Extract the [x, y] coordinate from the center of the cell holding the provided text.  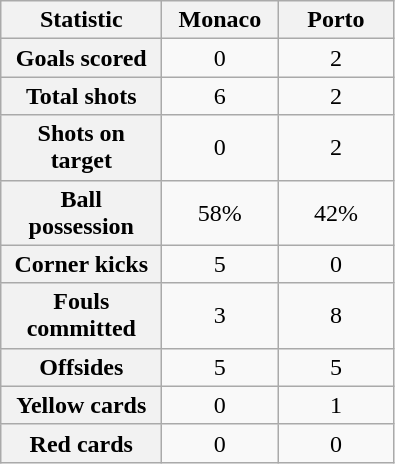
Red cards [82, 443]
3 [220, 316]
Porto [336, 20]
Monaco [220, 20]
Ball possession [82, 212]
6 [220, 96]
42% [336, 212]
Shots on target [82, 148]
Yellow cards [82, 405]
1 [336, 405]
Offsides [82, 367]
58% [220, 212]
Corner kicks [82, 264]
Statistic [82, 20]
Goals scored [82, 58]
Total shots [82, 96]
8 [336, 316]
Fouls committed [82, 316]
